Determine the [x, y] coordinate at the center of the cell enclosing the given text.  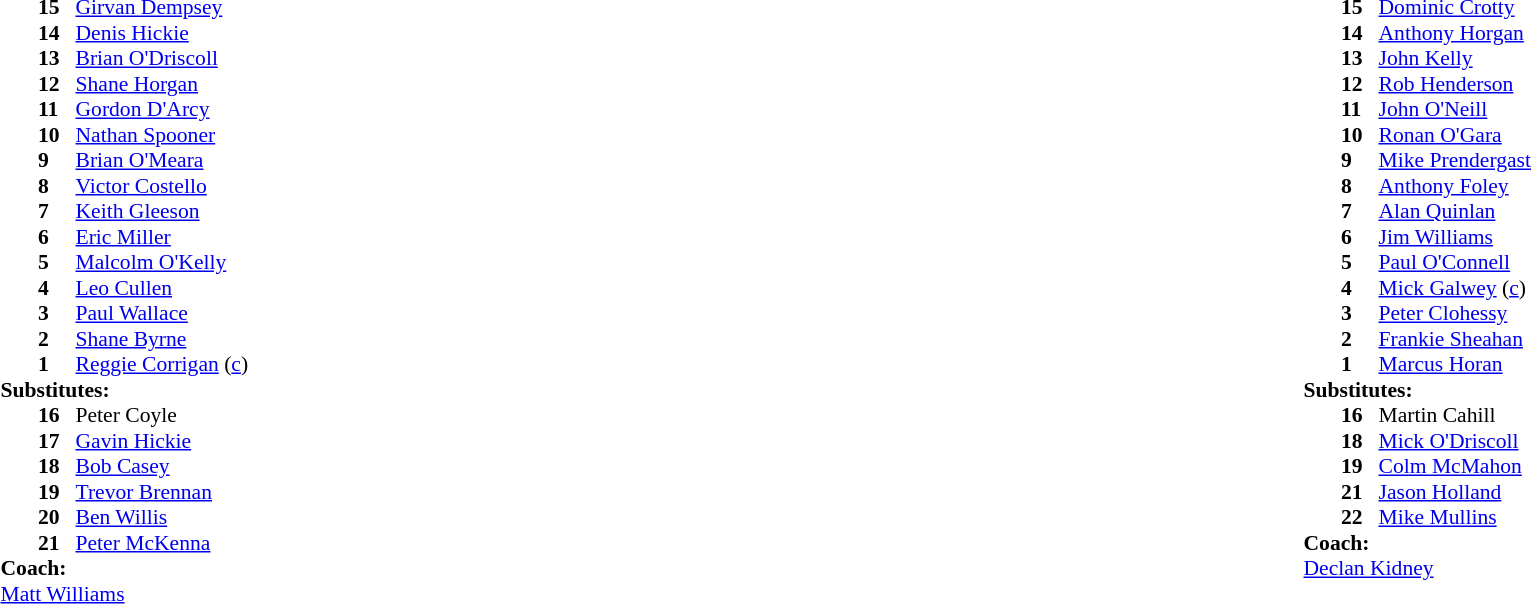
Mike Mullins [1455, 517]
Jim Williams [1455, 237]
Colm McMahon [1455, 467]
Bob Casey [162, 467]
Mick Galwey (c) [1455, 288]
Anthony Foley [1455, 186]
Mick O'Driscoll [1455, 441]
Frankie Sheahan [1455, 339]
Gavin Hickie [162, 441]
Eric Miller [162, 237]
Shane Horgan [162, 84]
Peter Clohessy [1455, 313]
John O'Neill [1455, 109]
Alan Quinlan [1455, 211]
Marcus Horan [1455, 365]
Ben Willis [162, 517]
20 [57, 517]
Denis Hickie [162, 33]
Victor Costello [162, 186]
Brian O'Driscoll [162, 59]
Leo Cullen [162, 288]
22 [1360, 517]
Malcolm O'Kelly [162, 263]
Keith Gleeson [162, 211]
John Kelly [1455, 59]
Reggie Corrigan (c) [162, 365]
Anthony Horgan [1455, 33]
Mike Prendergast [1455, 161]
17 [57, 441]
Jason Holland [1455, 492]
Ronan O'Gara [1455, 135]
Paul Wallace [162, 313]
Peter McKenna [162, 543]
Shane Byrne [162, 339]
Brian O'Meara [162, 161]
Gordon D'Arcy [162, 109]
Martin Cahill [1455, 415]
Rob Henderson [1455, 84]
Trevor Brennan [162, 492]
Paul O'Connell [1455, 263]
Nathan Spooner [162, 135]
Declan Kidney [1418, 569]
Peter Coyle [162, 415]
